Output the (X, Y) coordinate of the center of the cell containing the given text.  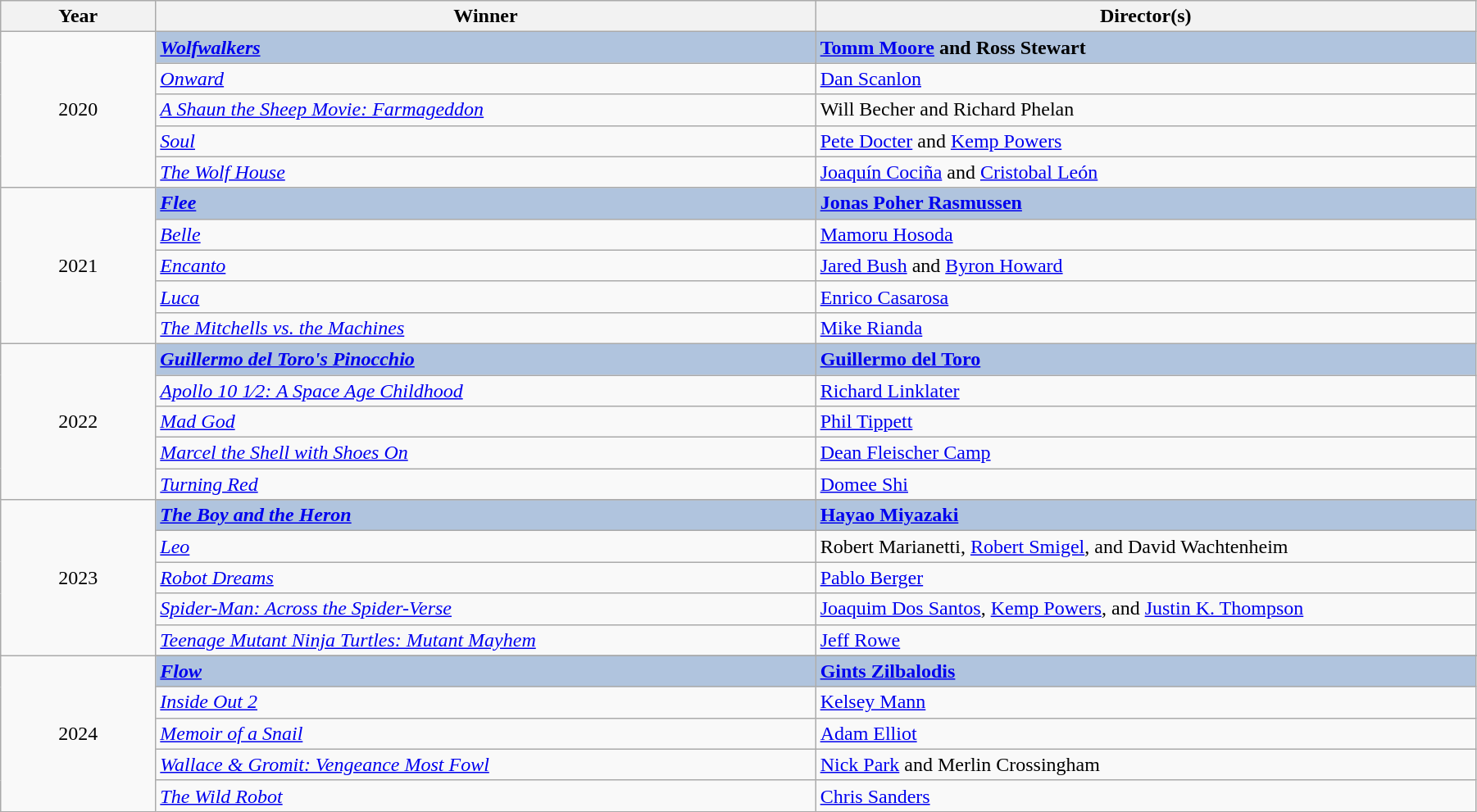
Enrico Casarosa (1146, 297)
Spider-Man: Across the Spider-Verse (485, 609)
Dean Fleischer Camp (1146, 453)
Robot Dreams (485, 578)
The Boy and the Heron (485, 515)
Jeff Rowe (1146, 640)
Mad God (485, 422)
The Mitchells vs. the Machines (485, 328)
Teenage Mutant Ninja Turtles: Mutant Mayhem (485, 640)
Encanto (485, 265)
Leo (485, 547)
Wallace & Gromit: Vengeance Most Fowl (485, 764)
2021 (79, 265)
2022 (79, 421)
Will Becher and Richard Phelan (1146, 110)
The Wolf House (485, 172)
Belle (485, 234)
Apollo 10 1⁄2: A Space Age Childhood (485, 391)
Director(s) (1146, 16)
Flow (485, 671)
Marcel the Shell with Shoes On (485, 453)
Richard Linklater (1146, 391)
Flee (485, 203)
Memoir of a Snail (485, 733)
Pete Docter and Kemp Powers (1146, 141)
Mamoru Hosoda (1146, 234)
Soul (485, 141)
2023 (79, 578)
Phil Tippett (1146, 422)
Tomm Moore and Ross Stewart (1146, 48)
Chris Sanders (1146, 796)
2020 (79, 110)
Joaquín Cociña and Cristobal León (1146, 172)
Adam Elliot (1146, 733)
Nick Park and Merlin Crossingham (1146, 764)
Guillermo del Toro (1146, 359)
The Wild Robot (485, 796)
Inside Out 2 (485, 702)
Gints Zilbalodis (1146, 671)
Dan Scanlon (1146, 79)
A Shaun the Sheep Movie: Farmageddon (485, 110)
Hayao Miyazaki (1146, 515)
Jonas Poher Rasmussen (1146, 203)
Kelsey Mann (1146, 702)
Turning Red (485, 484)
Domee Shi (1146, 484)
Pablo Berger (1146, 578)
Mike Rianda (1146, 328)
Guillermo del Toro's Pinocchio (485, 359)
Robert Marianetti, Robert Smigel, and David Wachtenheim (1146, 547)
2024 (79, 733)
Onward (485, 79)
Luca (485, 297)
Year (79, 16)
Wolfwalkers (485, 48)
Jared Bush and Byron Howard (1146, 265)
Joaquim Dos Santos, Kemp Powers, and Justin K. Thompson (1146, 609)
Winner (485, 16)
